From the cell containing the given text, extract its center point as (x, y) coordinate. 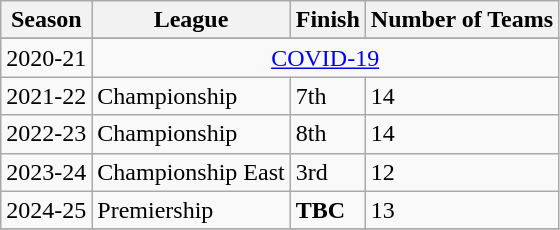
Premiership (191, 210)
3rd (328, 172)
2020-21 (46, 58)
2023-24 (46, 172)
Finish (328, 20)
7th (328, 96)
2024-25 (46, 210)
Championship East (191, 172)
2022-23 (46, 134)
COVID-19 (326, 58)
Season (46, 20)
2021-22 (46, 96)
TBC (328, 210)
13 (462, 210)
12 (462, 172)
8th (328, 134)
League (191, 20)
Number of Teams (462, 20)
